Locate the cell with the specified text and output its [x, y] center coordinate. 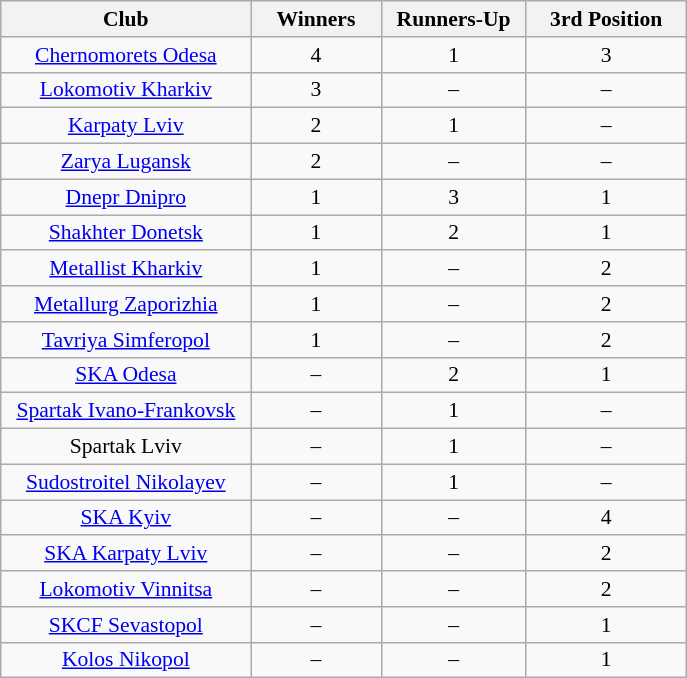
Spartak Ivano-Frankovsk [126, 411]
Winners [316, 19]
Kolos Nikopol [126, 660]
Lokomotiv Kharkiv [126, 90]
Tavriya Simferopol [126, 340]
Lokomotiv Vinnitsa [126, 589]
Karpaty Lviv [126, 126]
SKA Odesa [126, 375]
Metallurg Zaporizhia [126, 304]
Metallist Kharkiv [126, 269]
SKA Kyiv [126, 518]
Dnepr Dnipro [126, 197]
SKA Karpaty Lviv [126, 554]
Zarya Lugansk [126, 162]
Spartak Lviv [126, 447]
3rd Position [606, 19]
Sudostroitel Nikolayev [126, 482]
Chernomorets Odesa [126, 55]
SKCF Sevastopol [126, 625]
Shakhter Donetsk [126, 233]
Runners-Up [454, 19]
Club [126, 19]
